Capture the cell that displays the provided text and extract its [X, Y] central coordinate. 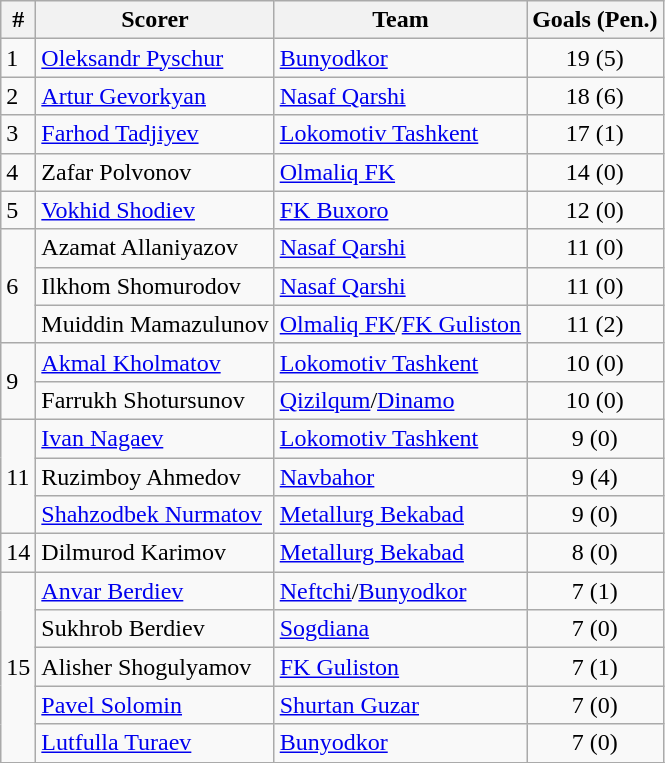
5 [18, 210]
Alisher Shogulyamov [155, 667]
Azamat Allaniyazov [155, 248]
Navbahor [400, 477]
18 (6) [595, 96]
Farhod Tadjiyev [155, 134]
# [18, 20]
Neftchi/Bunyodkor [400, 591]
11 [18, 476]
9 [18, 381]
Sogdiana [400, 629]
Lutfulla Turaev [155, 743]
Farrukh Shotursunov [155, 400]
Zafar Polvonov [155, 172]
12 (0) [595, 210]
Sukhrob Berdiev [155, 629]
Shurtan Guzar [400, 705]
Muiddin Mamazulunov [155, 324]
Olmaliq FK [400, 172]
Ruzimboy Ahmedov [155, 477]
Oleksandr Pyschur [155, 58]
Anvar Berdiev [155, 591]
15 [18, 667]
Akmal Kholmatov [155, 362]
Qizilqum/Dinamo [400, 400]
Artur Gevorkyan [155, 96]
Ilkhom Shomurodov [155, 286]
FK Guliston [400, 667]
Ivan Nagaev [155, 438]
Shahzodbek Nurmatov [155, 515]
Dilmurod Karimov [155, 553]
Goals (Pen.) [595, 20]
Olmaliq FK/FK Guliston [400, 324]
Scorer [155, 20]
11 (2) [595, 324]
19 (5) [595, 58]
14 (0) [595, 172]
8 (0) [595, 553]
4 [18, 172]
9 (4) [595, 477]
2 [18, 96]
14 [18, 553]
3 [18, 134]
1 [18, 58]
6 [18, 286]
Team [400, 20]
FK Buxoro [400, 210]
Pavel Solomin [155, 705]
17 (1) [595, 134]
Vokhid Shodiev [155, 210]
